Provide the (x, y) coordinate of the cell's center where the given text is located.  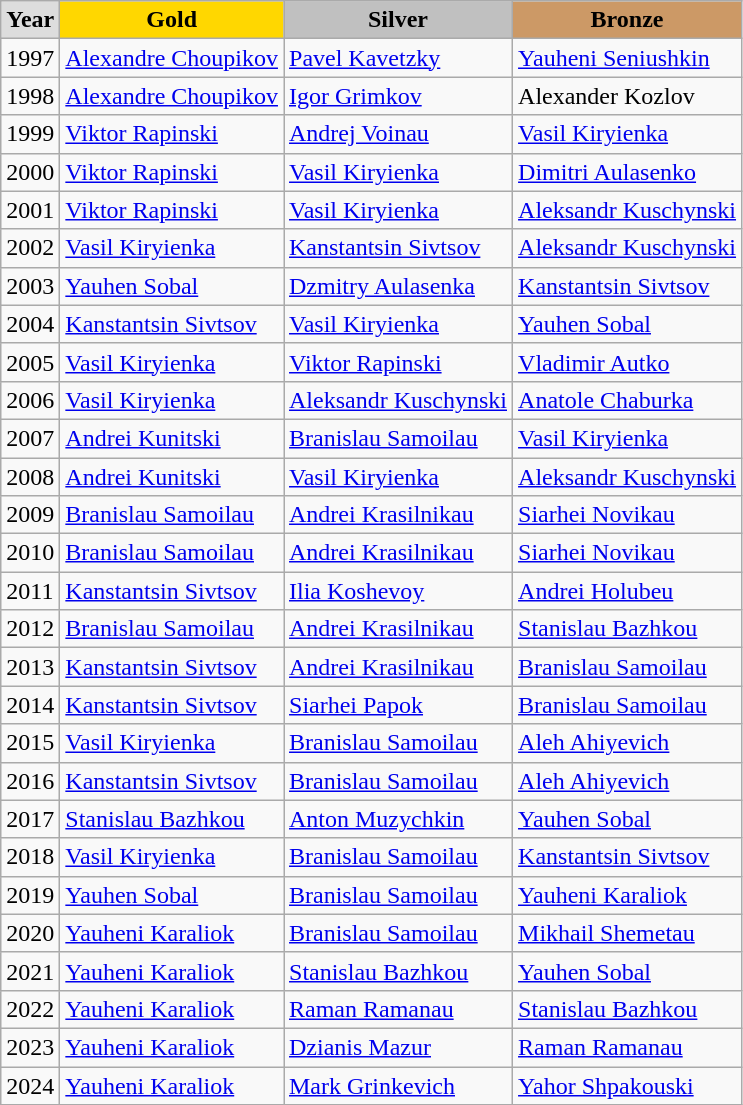
2014 (30, 705)
2016 (30, 781)
2007 (30, 438)
Dimitri Aulasenko (628, 172)
2003 (30, 286)
Silver (398, 20)
Bronze (628, 20)
Anatole Chaburka (628, 400)
2012 (30, 629)
Mikhail Shemetau (628, 933)
2004 (30, 324)
2024 (30, 1085)
2017 (30, 819)
2000 (30, 172)
2005 (30, 362)
2020 (30, 933)
2022 (30, 1009)
Siarhei Papok (398, 705)
Andrei Holubeu (628, 591)
Dzmitry Aulasenka (398, 286)
2021 (30, 971)
2023 (30, 1047)
2009 (30, 515)
Yauheni Seniushkin (628, 58)
Dzianis Mazur (398, 1047)
Ilia Koshevoy (398, 591)
Gold (172, 20)
Yahor Shpakouski (628, 1085)
1998 (30, 96)
Igor Grimkov (398, 96)
Pavel Kavetzky (398, 58)
Andrej Voinau (398, 134)
2013 (30, 667)
Year (30, 20)
1999 (30, 134)
2006 (30, 400)
Anton Muzychkin (398, 819)
2008 (30, 477)
Vladimir Autko (628, 362)
2019 (30, 895)
2002 (30, 248)
Alexander Kozlov (628, 96)
2011 (30, 591)
2018 (30, 857)
1997 (30, 58)
2001 (30, 210)
Mark Grinkevich (398, 1085)
2015 (30, 743)
2010 (30, 553)
